From the cell containing the given text, extract its center point as [x, y] coordinate. 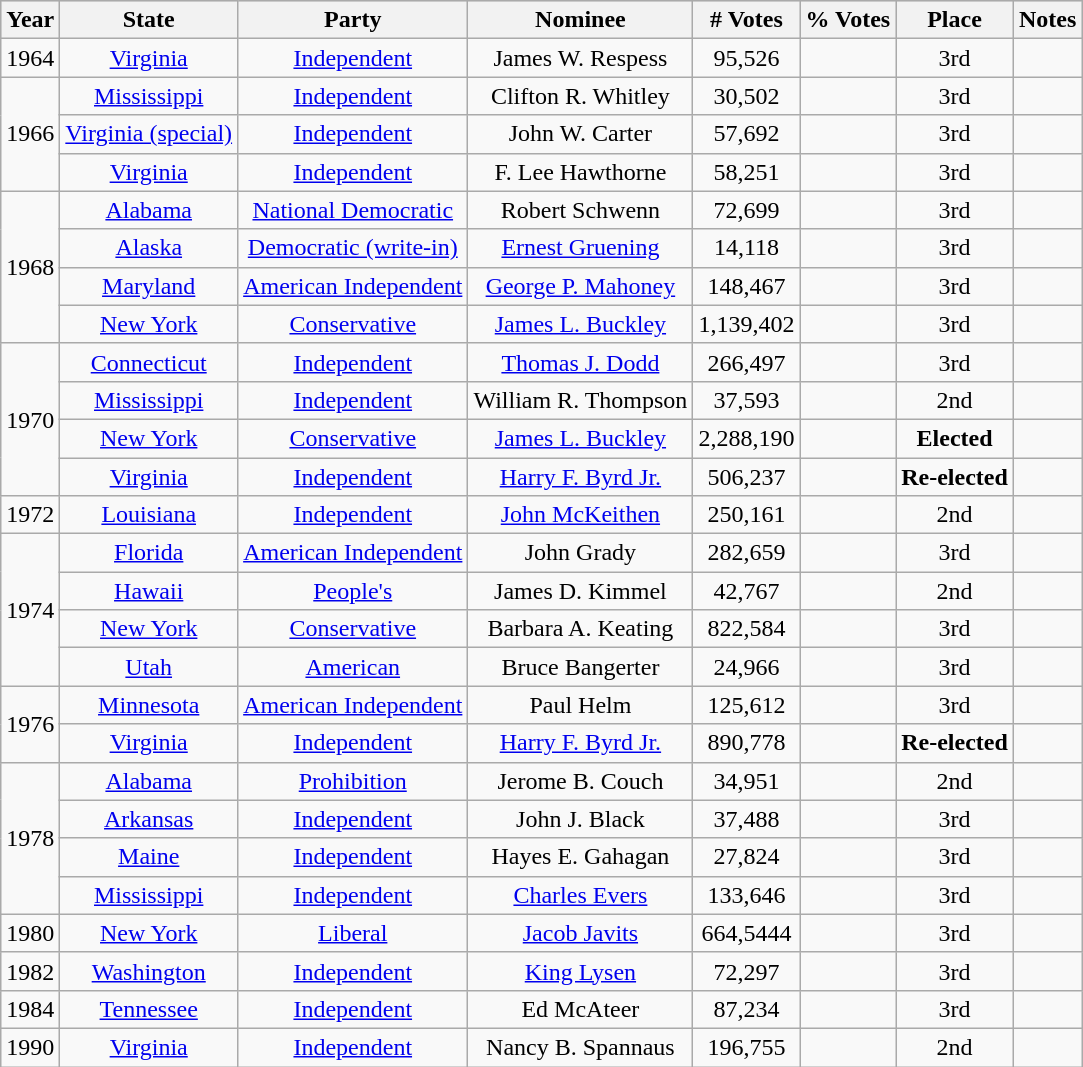
Prohibition [353, 781]
196,755 [746, 1047]
58,251 [746, 172]
William R. Thompson [580, 400]
1,139,402 [746, 324]
1974 [30, 610]
Year [30, 20]
72,699 [746, 210]
57,692 [746, 134]
822,584 [746, 629]
King Lysen [580, 971]
James W. Respess [580, 58]
1990 [30, 1047]
1964 [30, 58]
George P. Mahoney [580, 286]
Party [353, 20]
Jerome B. Couch [580, 781]
Barbara A. Keating [580, 629]
# Votes [746, 20]
Elected [955, 438]
1966 [30, 134]
2,288,190 [746, 438]
30,502 [746, 96]
Washington [149, 971]
Virginia (special) [149, 134]
Jacob Javits [580, 933]
125,612 [746, 705]
Alaska [149, 248]
133,646 [746, 895]
Bruce Bangerter [580, 667]
Clifton R. Whitley [580, 96]
148,467 [746, 286]
Florida [149, 553]
Connecticut [149, 362]
Liberal [353, 933]
Hawaii [149, 591]
Thomas J. Dodd [580, 362]
Hayes E. Gahagan [580, 857]
Maine [149, 857]
Minnesota [149, 705]
James D. Kimmel [580, 591]
Notes [1047, 20]
Arkansas [149, 819]
John McKeithen [580, 515]
1972 [30, 515]
Charles Evers [580, 895]
37,593 [746, 400]
% Votes [848, 20]
506,237 [746, 477]
American [353, 667]
Maryland [149, 286]
Place [955, 20]
1982 [30, 971]
F. Lee Hawthorne [580, 172]
1978 [30, 838]
John J. Black [580, 819]
Nancy B. Spannaus [580, 1047]
282,659 [746, 553]
People's [353, 591]
1970 [30, 419]
37,488 [746, 819]
Utah [149, 667]
Nominee [580, 20]
Paul Helm [580, 705]
1984 [30, 1009]
1976 [30, 724]
Louisiana [149, 515]
87,234 [746, 1009]
664,5444 [746, 933]
72,297 [746, 971]
John W. Carter [580, 134]
95,526 [746, 58]
14,118 [746, 248]
266,497 [746, 362]
Robert Schwenn [580, 210]
Ernest Gruening [580, 248]
John Grady [580, 553]
42,767 [746, 591]
State [149, 20]
National Democratic [353, 210]
Ed McAteer [580, 1009]
250,161 [746, 515]
34,951 [746, 781]
27,824 [746, 857]
1980 [30, 933]
Democratic (write-in) [353, 248]
24,966 [746, 667]
890,778 [746, 743]
1968 [30, 267]
Tennessee [149, 1009]
